Locate the cell with the specified text and output its [x, y] center coordinate. 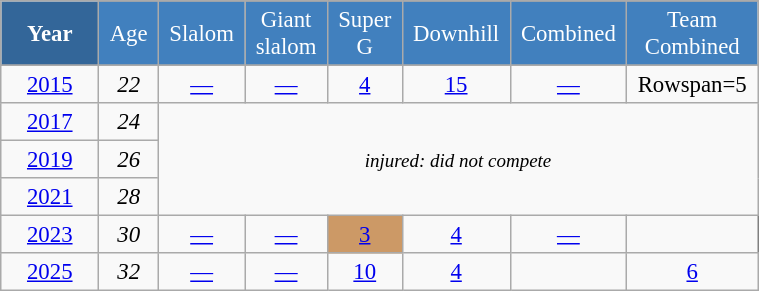
22 [129, 85]
Combined [568, 34]
Downhill [456, 34]
Year [50, 34]
2017 [50, 122]
2015 [50, 85]
2021 [50, 197]
Rowspan=5 [692, 85]
injured: did not compete [458, 160]
3 [364, 235]
26 [129, 160]
24 [129, 122]
15 [456, 85]
2019 [50, 160]
Age [129, 34]
Slalom [201, 34]
Super G [364, 34]
TeamCombined [692, 34]
2023 [50, 235]
28 [129, 197]
30 [129, 235]
Giantslalom [286, 34]
